Return the [x, y] coordinate for the center point of the cell that contains the specified text.  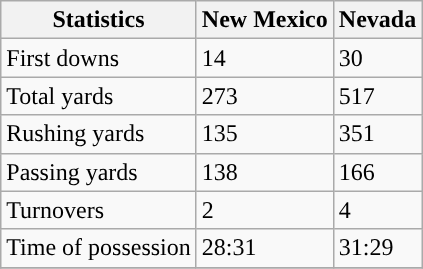
Statistics [99, 20]
Nevada [377, 20]
First downs [99, 58]
351 [377, 134]
2 [264, 210]
135 [264, 134]
31:29 [377, 248]
New Mexico [264, 20]
Total yards [99, 96]
Time of possession [99, 248]
Rushing yards [99, 134]
166 [377, 172]
Turnovers [99, 210]
273 [264, 96]
30 [377, 58]
Passing yards [99, 172]
28:31 [264, 248]
4 [377, 210]
138 [264, 172]
517 [377, 96]
14 [264, 58]
